Extract the [X, Y] coordinate from the center of the cell holding the provided text.  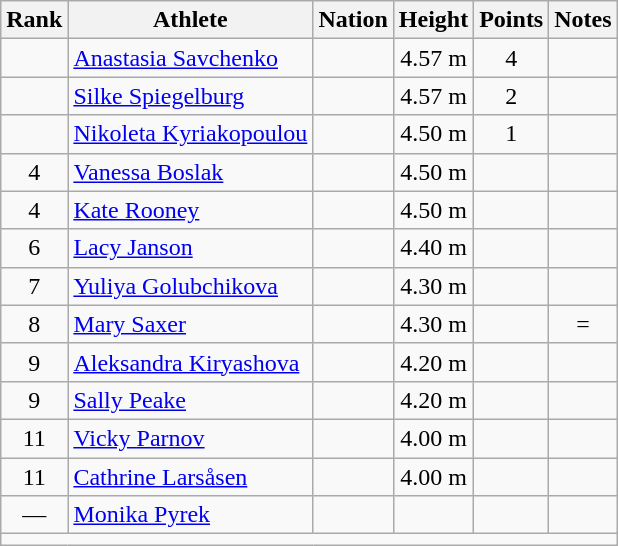
Sally Peake [190, 400]
Silke Spiegelburg [190, 96]
Vicky Parnov [190, 438]
Yuliya Golubchikova [190, 286]
— [34, 515]
Rank [34, 20]
Height [433, 20]
Mary Saxer [190, 324]
Vanessa Boslak [190, 172]
Kate Rooney [190, 210]
Cathrine Larsåsen [190, 477]
6 [34, 248]
Aleksandra Kiryashova [190, 362]
= [583, 324]
Athlete [190, 20]
7 [34, 286]
Nikoleta Kyriakopoulou [190, 134]
Lacy Janson [190, 248]
8 [34, 324]
Nation [353, 20]
Anastasia Savchenko [190, 58]
1 [512, 134]
Monika Pyrek [190, 515]
Notes [583, 20]
4.40 m [433, 248]
Points [512, 20]
2 [512, 96]
